Find where the given text appears and provide that cell's center as [x, y] coordinate. 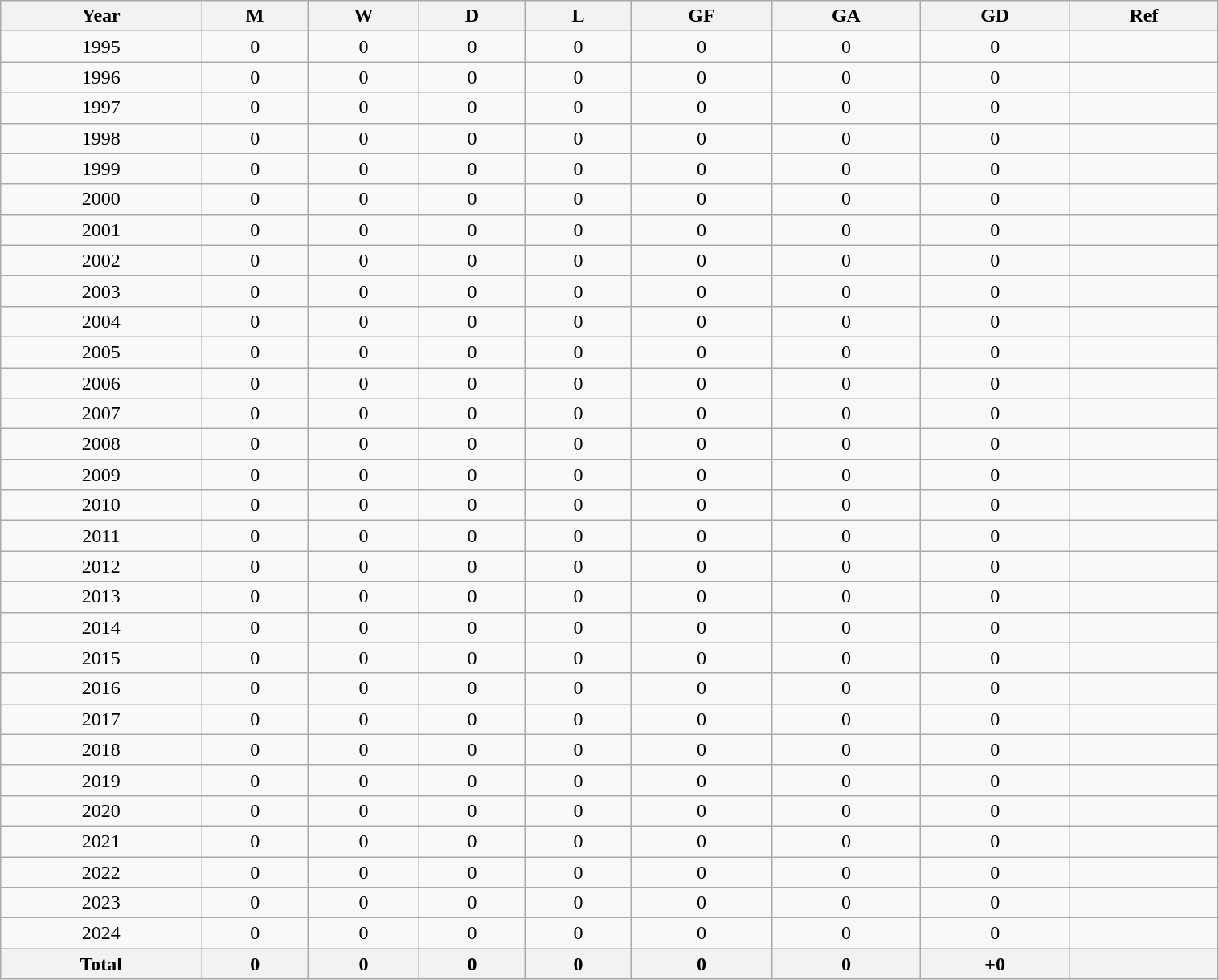
2018 [101, 749]
1995 [101, 47]
2020 [101, 811]
M [256, 16]
2012 [101, 566]
2021 [101, 841]
1998 [101, 138]
2011 [101, 536]
+0 [995, 964]
D [472, 16]
GA [845, 16]
2008 [101, 444]
2015 [101, 658]
2016 [101, 688]
2010 [101, 505]
L [579, 16]
2005 [101, 352]
2024 [101, 933]
2022 [101, 872]
1999 [101, 169]
2013 [101, 597]
1996 [101, 77]
2017 [101, 719]
Year [101, 16]
2004 [101, 321]
2001 [101, 230]
2003 [101, 291]
2009 [101, 475]
2000 [101, 199]
2006 [101, 383]
GD [995, 16]
Ref [1144, 16]
GF [702, 16]
1997 [101, 108]
2007 [101, 414]
W [364, 16]
Total [101, 964]
2019 [101, 780]
2023 [101, 903]
2014 [101, 627]
2002 [101, 260]
